Extract the [x, y] coordinate from the center of the cell holding the provided text.  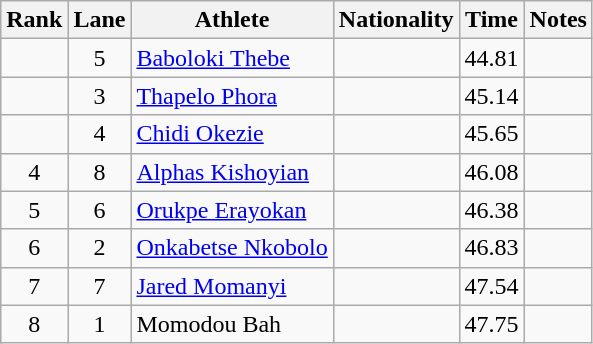
3 [100, 96]
Momodou Bah [232, 324]
Nationality [396, 20]
1 [100, 324]
Notes [558, 20]
Time [492, 20]
Onkabetse Nkobolo [232, 248]
47.54 [492, 286]
45.14 [492, 96]
Athlete [232, 20]
Chidi Okezie [232, 134]
47.75 [492, 324]
Rank [34, 20]
Orukpe Erayokan [232, 210]
46.83 [492, 248]
45.65 [492, 134]
2 [100, 248]
Jared Momanyi [232, 286]
Lane [100, 20]
Baboloki Thebe [232, 58]
46.38 [492, 210]
44.81 [492, 58]
Alphas Kishoyian [232, 172]
46.08 [492, 172]
Thapelo Phora [232, 96]
